Output the [X, Y] coordinate of the center of the cell containing the given text.  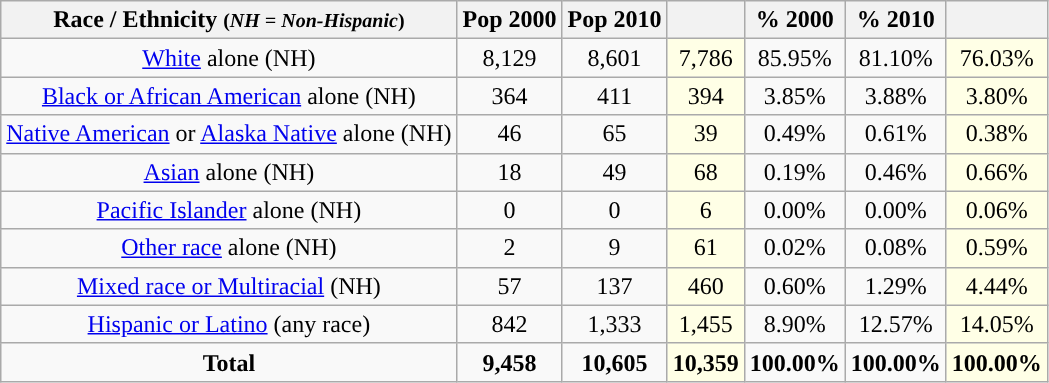
Other race alone (NH) [229, 248]
0.49% [794, 134]
% 2010 [896, 20]
% 2000 [794, 20]
49 [614, 172]
3.80% [996, 96]
14.05% [996, 324]
Asian alone (NH) [229, 172]
8,601 [614, 58]
81.10% [896, 58]
137 [614, 286]
1,333 [614, 324]
Pacific Islander alone (NH) [229, 210]
68 [706, 172]
0.38% [996, 134]
Black or African American alone (NH) [229, 96]
8.90% [794, 324]
65 [614, 134]
61 [706, 248]
0.02% [794, 248]
Race / Ethnicity (NH = Non-Hispanic) [229, 20]
Hispanic or Latino (any race) [229, 324]
0.59% [996, 248]
10,359 [706, 362]
8,129 [510, 58]
White alone (NH) [229, 58]
9,458 [510, 362]
0.08% [896, 248]
76.03% [996, 58]
18 [510, 172]
1.29% [896, 286]
842 [510, 324]
394 [706, 96]
Native American or Alaska Native alone (NH) [229, 134]
3.88% [896, 96]
Pop 2000 [510, 20]
12.57% [896, 324]
7,786 [706, 58]
Total [229, 362]
57 [510, 286]
0.66% [996, 172]
411 [614, 96]
0.19% [794, 172]
0.61% [896, 134]
6 [706, 210]
364 [510, 96]
Mixed race or Multiracial (NH) [229, 286]
10,605 [614, 362]
0.46% [896, 172]
0.06% [996, 210]
39 [706, 134]
46 [510, 134]
Pop 2010 [614, 20]
2 [510, 248]
4.44% [996, 286]
85.95% [794, 58]
460 [706, 286]
1,455 [706, 324]
0.60% [794, 286]
9 [614, 248]
3.85% [794, 96]
